Extract the [X, Y] coordinate from the center of the cell holding the provided text.  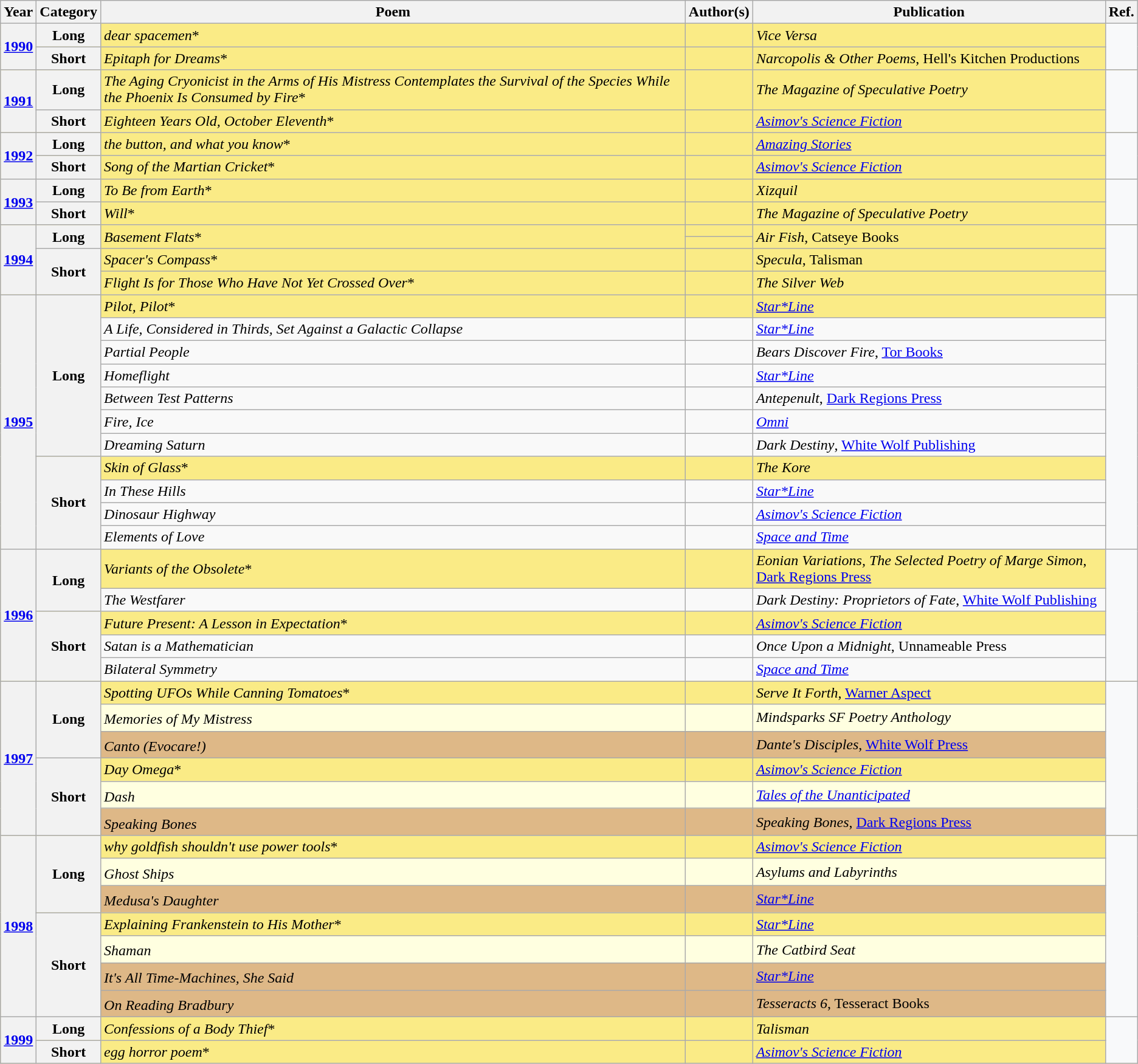
The Catbird Seat [929, 949]
Between Test Patterns [393, 399]
Eighteen Years Old, October Eleventh* [393, 121]
Partial People [393, 352]
why goldfish shouldn't use power tools* [393, 847]
Air Fish, Catseye Books [929, 236]
Narcopolis & Other Poems, Hell's Kitchen Productions [929, 58]
Serve It Forth, Warner Aspect [929, 692]
Will* [393, 213]
dear spacemen* [393, 35]
Ghost Ships [393, 873]
Poem [393, 12]
Day Omega* [393, 770]
Dash [393, 795]
Shaman [393, 949]
Satan is a Mathematician [393, 646]
Basement Flats* [393, 236]
Category [69, 12]
Pilot, Pilot* [393, 306]
Asylums and Labyrinths [929, 873]
Tesseracts 6, Tesseract Books [929, 1004]
On Reading Bradbury [393, 1004]
Confessions of a Body Thief* [393, 1029]
Spotting UFOs While Canning Tomatoes* [393, 692]
1999 [18, 1040]
It's All Time-Machines, She Said [393, 977]
The Kore [929, 468]
Publication [929, 12]
the button, and what you know* [393, 144]
Bears Discover Fire, Tor Books [929, 352]
In These Hills [393, 491]
Once Upon a Midnight, Unnameable Press [929, 646]
The Silver Web [929, 283]
Dark Destiny: Proprietors of Fate, White Wolf Publishing [929, 600]
Medusa's Daughter [393, 899]
Fire, Ice [393, 422]
Speaking Bones [393, 822]
Canto (Evocare!) [393, 745]
Dreaming Saturn [393, 445]
Amazing Stories [929, 144]
1991 [18, 101]
1995 [18, 422]
Spacer's Compass* [393, 259]
1996 [18, 615]
Elements of Love [393, 537]
Memories of My Mistress [393, 718]
Homeflight [393, 376]
Eonian Variations, The Selected Poetry of Marge Simon, Dark Regions Press [929, 569]
Epitaph for Dreams* [393, 58]
Tales of the Unanticipated [929, 795]
1990 [18, 47]
Dark Destiny, White Wolf Publishing [929, 445]
Vice Versa [929, 35]
Specula, Talisman [929, 259]
Skin of Glass* [393, 468]
egg horror poem* [393, 1052]
Variants of the Obsolete* [393, 569]
The Aging Cryonicist in the Arms of His Mistress Contemplates the Survival of the Species While the Phoenix Is Consumed by Fire* [393, 90]
Omni [929, 422]
Future Present: A Lesson in Expectation* [393, 623]
Author(s) [719, 12]
To Be from Earth* [393, 190]
Flight Is for Those Who Have Not Yet Crossed Over* [393, 283]
1993 [18, 202]
1994 [18, 259]
Song of the Martian Cricket* [393, 167]
Mindsparks SF Poetry Anthology [929, 718]
1998 [18, 926]
Explaining Frankenstein to His Mother* [393, 924]
A Life, Considered in Thirds, Set Against a Galactic Collapse [393, 329]
Talisman [929, 1029]
Dinosaur Highway [393, 514]
1992 [18, 156]
Xizquil [929, 190]
Ref. [1121, 12]
The Westfarer [393, 600]
Antepenult, Dark Regions Press [929, 399]
1997 [18, 758]
Speaking Bones, Dark Regions Press [929, 822]
Dante's Disciples, White Wolf Press [929, 745]
Year [18, 12]
Bilateral Symmetry [393, 669]
